Return the [X, Y] coordinate for the center point of the cell that contains the specified text.  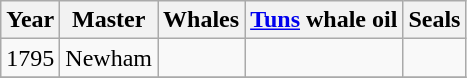
Whales [202, 20]
Year [30, 20]
Master [109, 20]
Seals [434, 20]
Tuns whale oil [324, 20]
1795 [30, 58]
Newham [109, 58]
